Output the (x, y) coordinate of the center of the cell containing the given text.  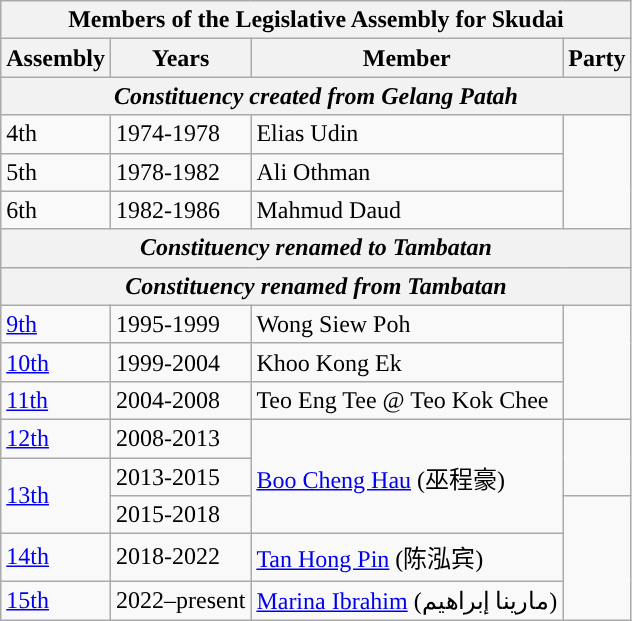
2018-2022 (180, 558)
11th (56, 400)
1995-1999 (180, 324)
2015-2018 (180, 515)
1982-1986 (180, 210)
Member (407, 58)
Members of the Legislative Assembly for Skudai (316, 20)
Elias Udin (407, 134)
Boo Cheng Hau (巫程豪) (407, 476)
10th (56, 362)
2022–present (180, 601)
Marina Ibrahim (مارينا إبراهيم) (407, 601)
Tan Hong Pin (陈泓宾) (407, 558)
15th (56, 601)
4th (56, 134)
1999-2004 (180, 362)
Constituency created from Gelang Patah (316, 96)
6th (56, 210)
Wong Siew Poh (407, 324)
2013-2015 (180, 477)
Khoo Kong Ek (407, 362)
1978-1982 (180, 172)
1974-1978 (180, 134)
Teo Eng Tee @ Teo Kok Chee (407, 400)
2008-2013 (180, 438)
Ali Othman (407, 172)
Years (180, 58)
Constituency renamed from Tambatan (316, 286)
Mahmud Daud (407, 210)
9th (56, 324)
Constituency renamed to Tambatan (316, 248)
Assembly (56, 58)
2004-2008 (180, 400)
5th (56, 172)
Party (597, 58)
12th (56, 438)
13th (56, 496)
14th (56, 558)
